Scan for the cell matching the given text and deliver its [x, y] coordinate at center. 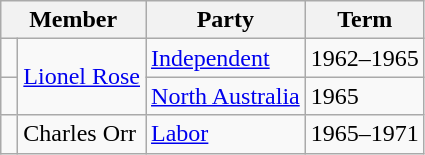
1962–1965 [364, 58]
1965–1971 [364, 134]
1965 [364, 96]
North Australia [226, 96]
Member [74, 20]
Term [364, 20]
Independent [226, 58]
Charles Orr [82, 134]
Lionel Rose [82, 77]
Party [226, 20]
Labor [226, 134]
